Determine the [X, Y] coordinate at the center of the cell enclosing the given text.  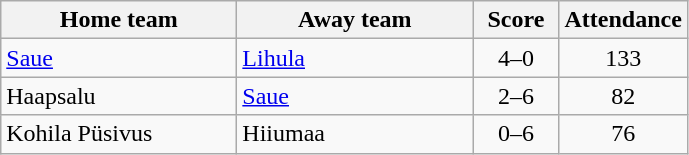
Kohila Püsivus [119, 134]
Away team [355, 20]
Home team [119, 20]
76 [623, 134]
Lihula [355, 58]
Hiiumaa [355, 134]
Attendance [623, 20]
4–0 [516, 58]
82 [623, 96]
0–6 [516, 134]
Haapsalu [119, 96]
133 [623, 58]
2–6 [516, 96]
Score [516, 20]
